Find where the given text appears and provide that cell's center as [x, y] coordinate. 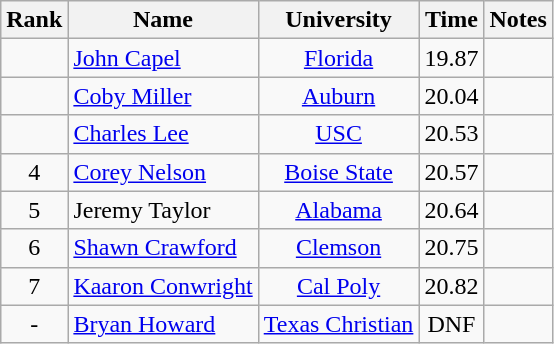
7 [34, 286]
Auburn [338, 96]
Jeremy Taylor [163, 210]
Alabama [338, 210]
19.87 [452, 58]
Shawn Crawford [163, 248]
20.64 [452, 210]
Bryan Howard [163, 324]
Rank [34, 20]
John Capel [163, 58]
20.53 [452, 134]
University [338, 20]
Boise State [338, 172]
6 [34, 248]
- [34, 324]
20.57 [452, 172]
Coby Miller [163, 96]
5 [34, 210]
4 [34, 172]
20.04 [452, 96]
20.75 [452, 248]
Clemson [338, 248]
DNF [452, 324]
Time [452, 20]
Name [163, 20]
Cal Poly [338, 286]
USC [338, 134]
Kaaron Conwright [163, 286]
Florida [338, 58]
Corey Nelson [163, 172]
20.82 [452, 286]
Charles Lee [163, 134]
Notes [518, 20]
Texas Christian [338, 324]
